Return (x, y) of the center of cell containing provided text 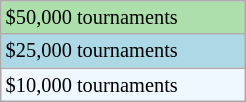
$10,000 tournaments (124, 85)
$50,000 tournaments (124, 17)
$25,000 tournaments (124, 51)
